Detect which cell encompasses the target text, then output its (x, y) center coordinate. 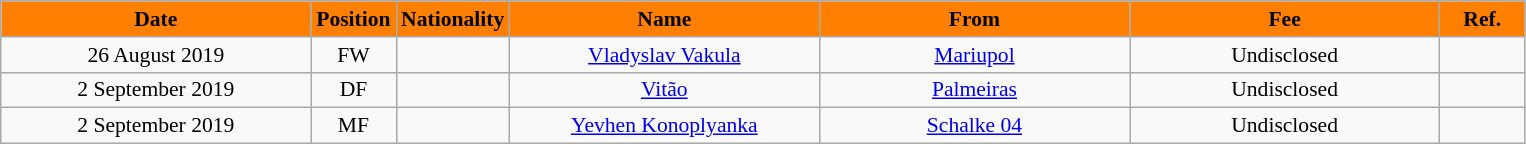
MF (354, 126)
Vladyslav Vakula (664, 55)
Yevhen Konoplyanka (664, 126)
26 August 2019 (156, 55)
Palmeiras (974, 90)
From (974, 19)
Ref. (1482, 19)
FW (354, 55)
DF (354, 90)
Vitão (664, 90)
Date (156, 19)
Name (664, 19)
Schalke 04 (974, 126)
Nationality (452, 19)
Position (354, 19)
Fee (1285, 19)
Mariupol (974, 55)
